Return the (X, Y) coordinate for the center point of the cell that contains the specified text.  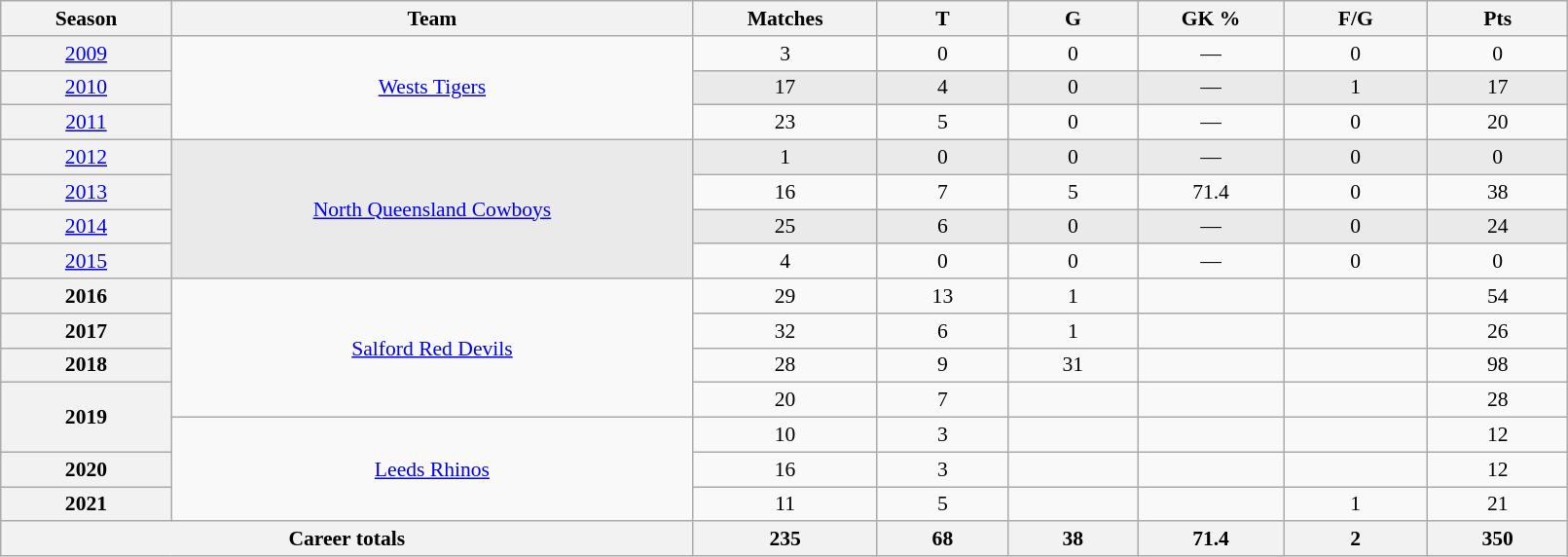
25 (785, 227)
54 (1498, 296)
Wests Tigers (432, 88)
13 (942, 296)
29 (785, 296)
2015 (86, 262)
10 (785, 435)
Team (432, 19)
2018 (86, 365)
T (942, 19)
24 (1498, 227)
32 (785, 331)
F/G (1356, 19)
GK % (1211, 19)
21 (1498, 504)
2021 (86, 504)
2012 (86, 158)
2016 (86, 296)
2019 (86, 417)
98 (1498, 365)
350 (1498, 539)
26 (1498, 331)
23 (785, 123)
9 (942, 365)
11 (785, 504)
Leeds Rhinos (432, 469)
Pts (1498, 19)
68 (942, 539)
Salford Red Devils (432, 348)
North Queensland Cowboys (432, 209)
Season (86, 19)
31 (1073, 365)
235 (785, 539)
Matches (785, 19)
Career totals (346, 539)
2009 (86, 54)
2013 (86, 192)
2014 (86, 227)
2 (1356, 539)
G (1073, 19)
2020 (86, 469)
2017 (86, 331)
2011 (86, 123)
2010 (86, 88)
